Extract the (X, Y) coordinate from the center of the cell holding the provided text.  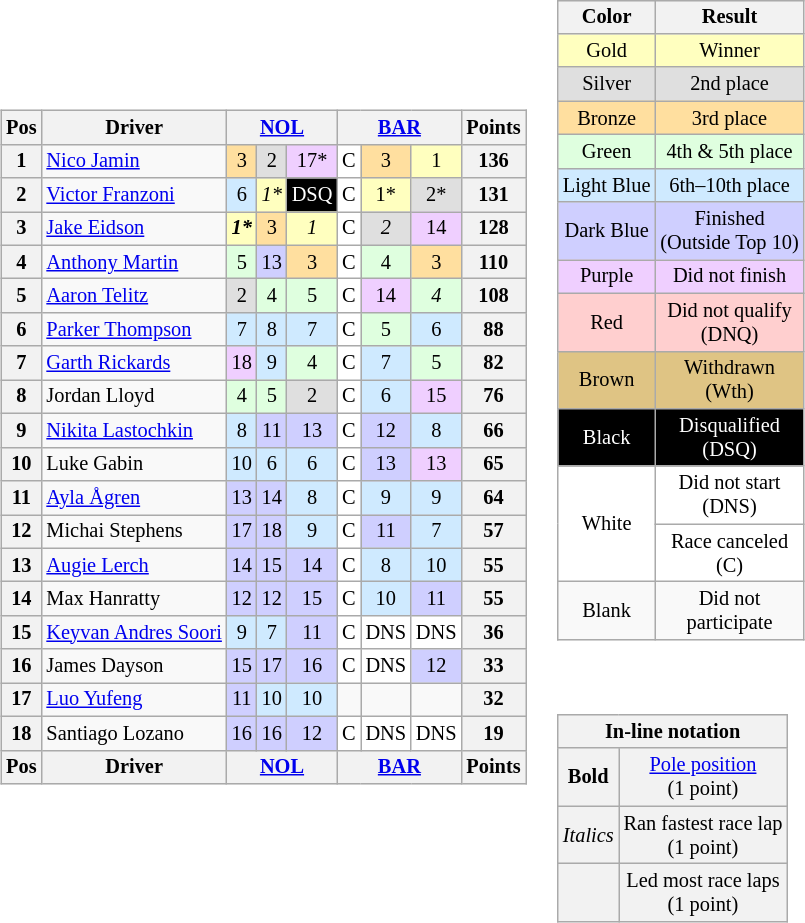
Finished(Outside Top 10) (729, 231)
Pole position(1 point) (704, 777)
Ran fastest race lap(1 point) (704, 835)
2nd place (729, 84)
17* (312, 161)
Augie Lerch (134, 565)
136 (493, 161)
Michai Stephens (134, 531)
Did not start(DNS) (729, 495)
128 (493, 229)
Nico Jamin (134, 161)
Red (606, 322)
Did not finish (729, 277)
Disqualified(DSQ) (729, 438)
66 (493, 431)
James Dayson (134, 666)
Dark Blue (606, 231)
Luke Gabin (134, 464)
Race canceled(C) (729, 553)
110 (493, 262)
Blank (606, 611)
Winner (729, 51)
Light Blue (606, 185)
Gold (606, 51)
6th–10th place (729, 185)
Bold (588, 777)
Ayla Ågren (134, 498)
Did not qualify(DNQ) (729, 322)
Jake Eidson (134, 229)
Result (729, 17)
Green (606, 152)
36 (493, 632)
Parker Thompson (134, 330)
Aaron Telitz (134, 296)
64 (493, 498)
Purple (606, 277)
Color (606, 17)
Black (606, 438)
Bronze (606, 118)
65 (493, 464)
Brown (606, 380)
Withdrawn(Wth) (729, 380)
Led most race laps(1 point) (704, 893)
Did notparticipate (729, 611)
76 (493, 397)
Santiago Lozano (134, 733)
57 (493, 531)
3rd place (729, 118)
19 (493, 733)
88 (493, 330)
Luo Yufeng (134, 700)
131 (493, 195)
Anthony Martin (134, 262)
Italics (588, 835)
4th & 5th place (729, 152)
Silver (606, 84)
Victor Franzoni (134, 195)
Jordan Lloyd (134, 397)
DSQ (312, 195)
In-line notation (672, 732)
Max Hanratty (134, 599)
2* (436, 195)
108 (493, 296)
Keyvan Andres Soori (134, 632)
82 (493, 363)
33 (493, 666)
32 (493, 700)
Garth Rickards (134, 363)
White (606, 524)
Nikita Lastochkin (134, 431)
